Scan for the cell matching the given text and deliver its (x, y) coordinate at center. 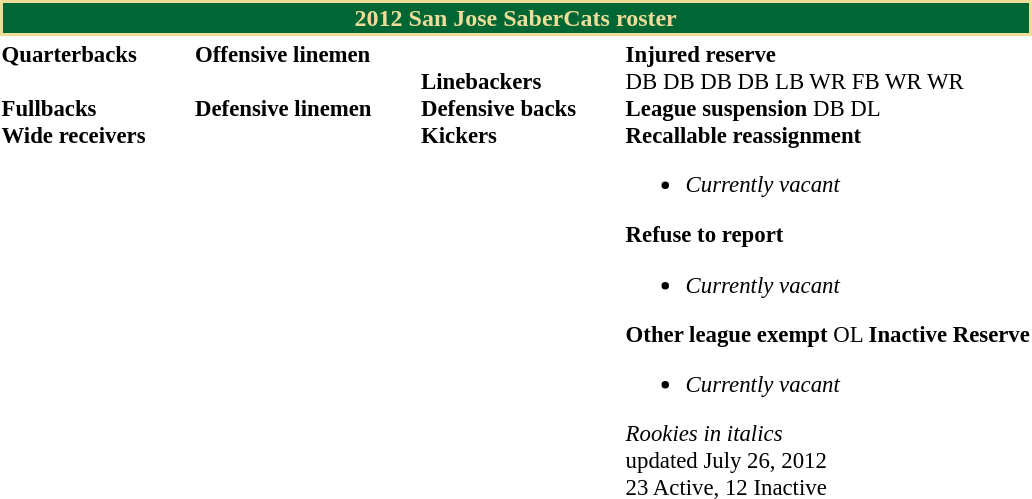
2012 San Jose SaberCats roster (516, 18)
